For the text-containing cell, return its midpoint in (X, Y) coordinate format. 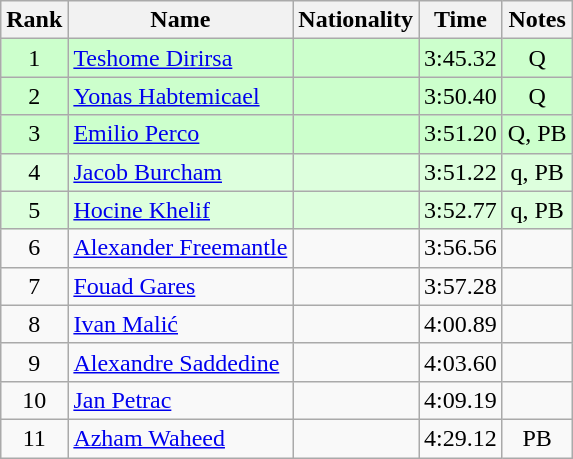
Name (180, 20)
3:45.32 (461, 58)
Rank (34, 20)
Jan Petrac (180, 400)
PB (537, 438)
Q, PB (537, 134)
Alexander Freemantle (180, 248)
6 (34, 248)
Hocine Khelif (180, 210)
Azham Waheed (180, 438)
3:57.28 (461, 286)
Yonas Habtemicael (180, 96)
Emilio Perco (180, 134)
1 (34, 58)
Notes (537, 20)
8 (34, 324)
2 (34, 96)
Ivan Malić (180, 324)
7 (34, 286)
3:51.22 (461, 172)
3:50.40 (461, 96)
Alexandre Saddedine (180, 362)
11 (34, 438)
3:56.56 (461, 248)
4:00.89 (461, 324)
4:09.19 (461, 400)
4:03.60 (461, 362)
Teshome Dirirsa (180, 58)
5 (34, 210)
Fouad Gares (180, 286)
Jacob Burcham (180, 172)
3:51.20 (461, 134)
Time (461, 20)
10 (34, 400)
9 (34, 362)
3 (34, 134)
4 (34, 172)
Nationality (356, 20)
3:52.77 (461, 210)
4:29.12 (461, 438)
